Determine the [X, Y] coordinate at the center of the cell enclosing the given text.  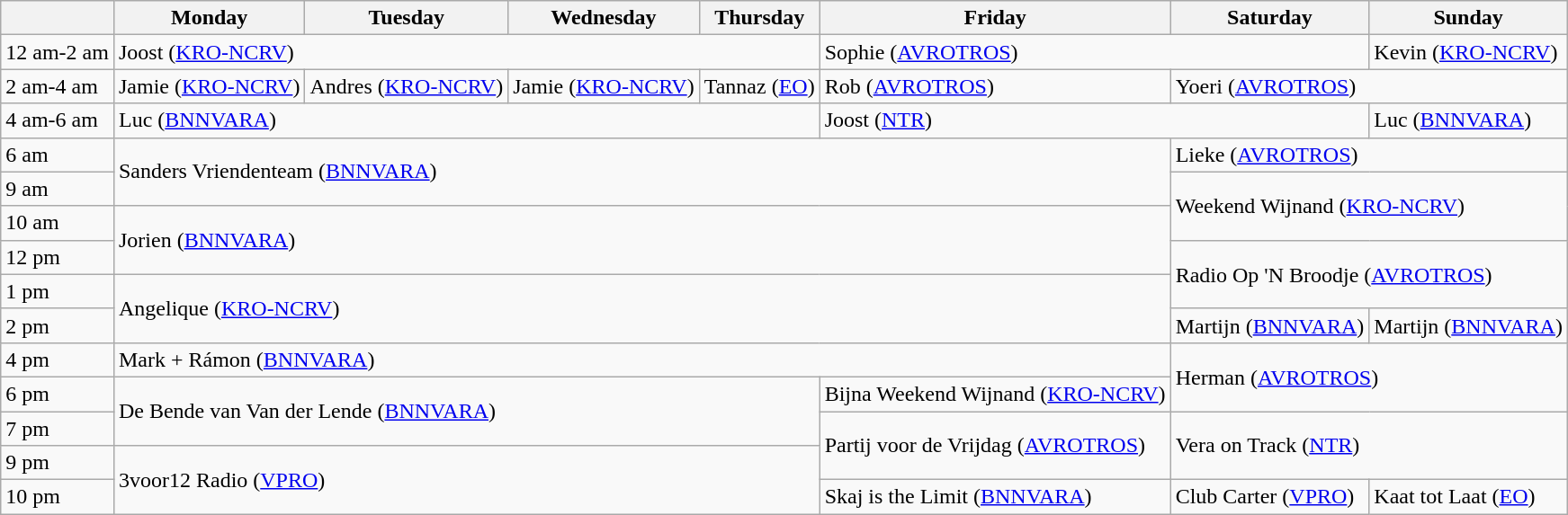
9 pm [58, 463]
Sanders Vriendenteam (BNNVARA) [642, 172]
7 pm [58, 429]
2 am-4 am [58, 86]
Joost (NTR) [1094, 120]
12 am-2 am [58, 52]
Sophie (AVROTROS) [1094, 52]
Monday [209, 18]
Jorien (BNNVARA) [642, 240]
Lieke (AVROTROS) [1369, 155]
Club Carter (VPRO) [1270, 497]
Herman (AVROTROS) [1369, 377]
4 pm [58, 360]
Rob (AVROTROS) [995, 86]
Bijna Weekend Wijnand (KRO-NCRV) [995, 394]
Vera on Track (NTR) [1369, 446]
Skaj is the Limit (BNNVARA) [995, 497]
Weekend Wijnand (KRO-NCRV) [1369, 206]
Wednesday [604, 18]
Andres (KRO-NCRV) [407, 86]
Tuesday [407, 18]
Yoeri (AVROTROS) [1369, 86]
Mark + Rámon (BNNVARA) [642, 360]
Saturday [1270, 18]
3voor12 Radio (VPRO) [466, 480]
Sunday [1468, 18]
Friday [995, 18]
Kaat tot Laat (EO) [1468, 497]
12 pm [58, 257]
10 pm [58, 497]
Partij voor de Vrijdag (AVROTROS) [995, 446]
Tannaz (EO) [759, 86]
2 pm [58, 325]
Kevin (KRO-NCRV) [1468, 52]
Joost (KRO-NCRV) [466, 52]
Radio Op 'N Broodje (AVROTROS) [1369, 274]
De Bende van Van der Lende (BNNVARA) [466, 411]
1 pm [58, 291]
Angelique (KRO-NCRV) [642, 308]
4 am-6 am [58, 120]
9 am [58, 189]
10 am [58, 223]
6 pm [58, 394]
6 am [58, 155]
Thursday [759, 18]
